Detect which cell encompasses the target text, then output its [x, y] center coordinate. 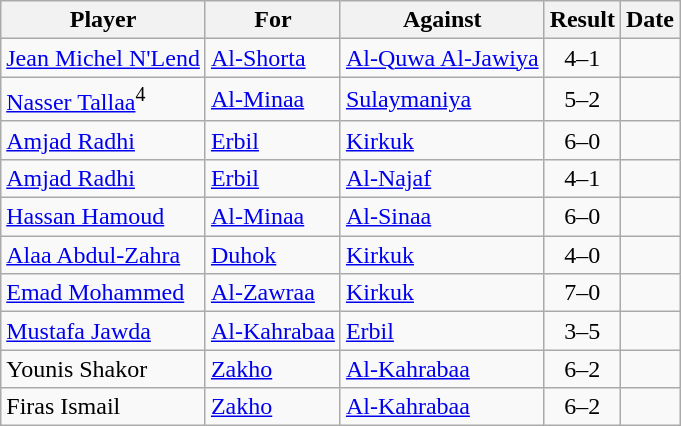
Nasser Tallaa4 [104, 100]
Al-Sinaa [442, 217]
Hassan Hamoud [104, 217]
Jean Michel N'Lend [104, 58]
Player [104, 20]
7–0 [582, 293]
Al-Zawraa [272, 293]
Al-Najaf [442, 178]
Al-Quwa Al-Jawiya [442, 58]
Younis Shakor [104, 369]
For [272, 20]
Al-Shorta [272, 58]
Date [650, 20]
5–2 [582, 100]
Sulaymaniya [442, 100]
Emad Mohammed [104, 293]
Alaa Abdul-Zahra [104, 255]
Firas Ismail [104, 407]
Mustafa Jawda [104, 331]
Duhok [272, 255]
3–5 [582, 331]
Against [442, 20]
Result [582, 20]
4–0 [582, 255]
